For the text-containing cell, return its midpoint in [X, Y] coordinate format. 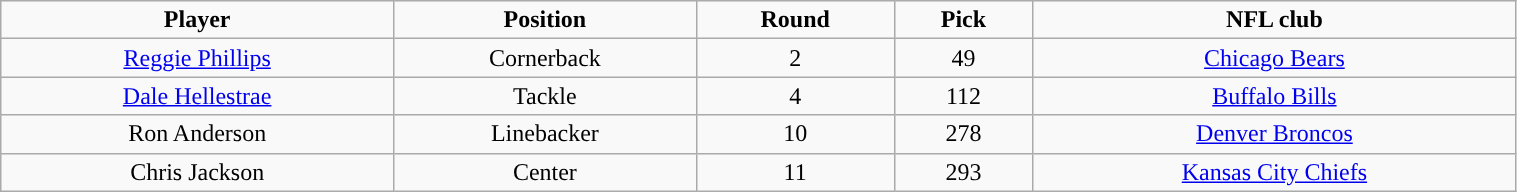
NFL club [1274, 20]
Reggie Phillips [198, 58]
Chris Jackson [198, 172]
4 [795, 96]
49 [964, 58]
Pick [964, 20]
Linebacker [546, 134]
Player [198, 20]
2 [795, 58]
11 [795, 172]
Buffalo Bills [1274, 96]
293 [964, 172]
Tackle [546, 96]
Chicago Bears [1274, 58]
Kansas City Chiefs [1274, 172]
Round [795, 20]
Denver Broncos [1274, 134]
Position [546, 20]
Dale Hellestrae [198, 96]
278 [964, 134]
Ron Anderson [198, 134]
Center [546, 172]
10 [795, 134]
Cornerback [546, 58]
112 [964, 96]
